Locate the cell with the specified text and output its (x, y) center coordinate. 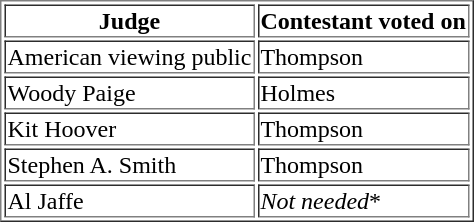
American viewing public (129, 56)
Woody Paige (129, 92)
Contestant voted on (362, 20)
Holmes (362, 92)
Al Jaffe (129, 200)
Kit Hoover (129, 128)
Judge (129, 20)
Not needed* (362, 200)
Stephen A. Smith (129, 164)
